Pinpoint the cell where the given text exists, returning its (x, y) midpoint coordinate. 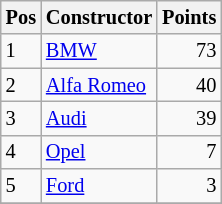
73 (189, 51)
Constructor (99, 17)
Audi (99, 118)
5 (21, 186)
40 (189, 85)
2 (21, 85)
BMW (99, 51)
1 (21, 51)
7 (189, 152)
Ford (99, 186)
Pos (21, 17)
39 (189, 118)
Points (189, 17)
4 (21, 152)
Opel (99, 152)
Alfa Romeo (99, 85)
